Detect which cell encompasses the target text, then output its (X, Y) center coordinate. 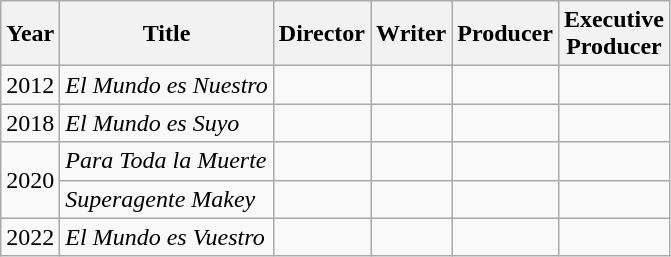
2012 (30, 85)
ExecutiveProducer (614, 34)
Title (166, 34)
Year (30, 34)
2020 (30, 180)
Director (322, 34)
2018 (30, 123)
Para Toda la Muerte (166, 161)
El Mundo es Vuestro (166, 237)
El Mundo es Suyo (166, 123)
El Mundo es Nuestro (166, 85)
2022 (30, 237)
Writer (412, 34)
Superagente Makey (166, 199)
Producer (506, 34)
